Return the [X, Y] coordinate for the center point of the cell that contains the specified text.  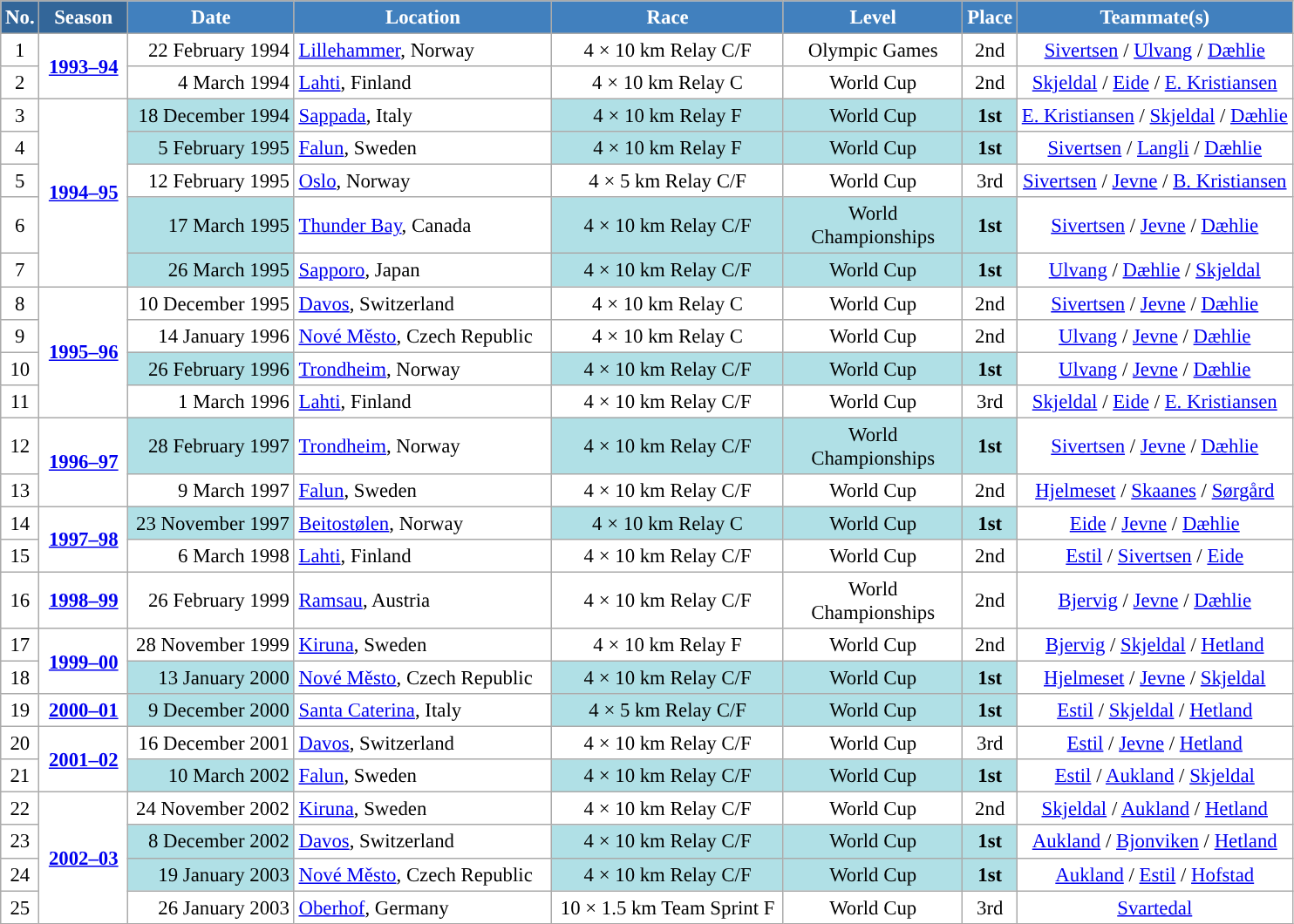
Sivertsen / Jevne / B. Kristiansen [1154, 181]
2001–02 [84, 760]
16 [20, 600]
Aukland / Estil / Hofstad [1154, 874]
21 [20, 776]
12 February 1995 [211, 181]
19 January 2003 [211, 874]
5 [20, 181]
Estil / Aukland / Skjeldal [1154, 776]
26 March 1995 [211, 270]
1993–94 [84, 66]
Sapporo, Japan [423, 270]
10 March 2002 [211, 776]
Date [211, 17]
Sappada, Italy [423, 116]
Olympic Games [873, 51]
Estil / Jevne / Hetland [1154, 744]
6 March 1998 [211, 556]
1 [20, 51]
Aukland / Bjonviken / Hetland [1154, 842]
15 [20, 556]
2002–03 [84, 858]
Svartedal [1154, 907]
14 [20, 523]
18 December 1994 [211, 116]
10 December 1995 [211, 303]
1 March 1996 [211, 401]
9 March 1997 [211, 491]
8 December 2002 [211, 842]
Bjervig / Skjeldal / Hetland [1154, 645]
Beitostølen, Norway [423, 523]
25 [20, 907]
1997–98 [84, 539]
Thunder Bay, Canada [423, 225]
Santa Caterina, Italy [423, 710]
24 [20, 874]
24 November 2002 [211, 809]
Place [990, 17]
9 [20, 336]
11 [20, 401]
Skjeldal / Aukland / Hetland [1154, 809]
16 December 2001 [211, 744]
26 February 1996 [211, 369]
Sivertsen / Ulvang / Dæhlie [1154, 51]
Race [668, 17]
10 × 1.5 km Team Sprint F [668, 907]
Level [873, 17]
9 December 2000 [211, 710]
1995–96 [84, 352]
1994–95 [84, 194]
14 January 1996 [211, 336]
12 [20, 446]
26 February 1999 [211, 600]
13 January 2000 [211, 678]
3 [20, 116]
22 February 1994 [211, 51]
4 [20, 148]
23 [20, 842]
18 [20, 678]
5 February 1995 [211, 148]
22 [20, 809]
Bjervig / Jevne / Dæhlie [1154, 600]
Lillehammer, Norway [423, 51]
7 [20, 270]
26 January 2003 [211, 907]
Oslo, Norway [423, 181]
Ulvang / Dæhlie / Skjeldal [1154, 270]
Teammate(s) [1154, 17]
Ramsau, Austria [423, 600]
28 February 1997 [211, 446]
20 [20, 744]
8 [20, 303]
Estil / Skjeldal / Hetland [1154, 710]
1998–99 [84, 600]
2 [20, 83]
No. [20, 17]
1996–97 [84, 462]
17 [20, 645]
13 [20, 491]
Sivertsen / Langli / Dæhlie [1154, 148]
E. Kristiansen / Skjeldal / Dæhlie [1154, 116]
Hjelmeset / Skaanes / Sørgård [1154, 491]
28 November 1999 [211, 645]
1999–00 [84, 661]
6 [20, 225]
17 March 1995 [211, 225]
10 [20, 369]
19 [20, 710]
Location [423, 17]
Season [84, 17]
2000–01 [84, 710]
Hjelmeset / Jevne / Skjeldal [1154, 678]
Estil / Sivertsen / Eide [1154, 556]
Oberhof, Germany [423, 907]
Eide / Jevne / Dæhlie [1154, 523]
4 March 1994 [211, 83]
23 November 1997 [211, 523]
